Output the [X, Y] coordinate of the center of the cell containing the given text.  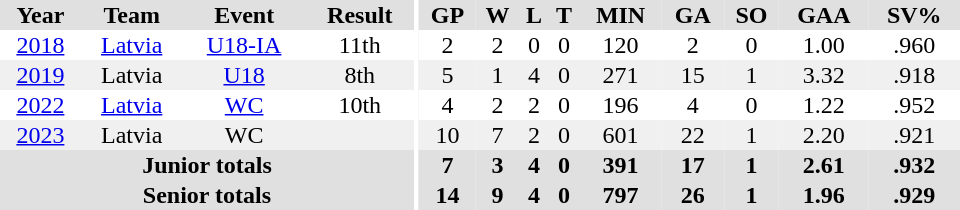
17 [693, 165]
3 [498, 165]
8th [360, 75]
Junior totals [207, 165]
.952 [914, 105]
15 [693, 75]
1.96 [824, 195]
2022 [40, 105]
Team [132, 15]
.918 [914, 75]
SO [752, 15]
196 [620, 105]
T [564, 15]
.932 [914, 165]
3.32 [824, 75]
601 [620, 135]
.929 [914, 195]
SV% [914, 15]
26 [693, 195]
11th [360, 45]
W [498, 15]
120 [620, 45]
10th [360, 105]
1.00 [824, 45]
Year [40, 15]
.921 [914, 135]
GP [448, 15]
2023 [40, 135]
2.20 [824, 135]
271 [620, 75]
.960 [914, 45]
Event [244, 15]
391 [620, 165]
U18-IA [244, 45]
MIN [620, 15]
2019 [40, 75]
Senior totals [207, 195]
L [534, 15]
GAA [824, 15]
1.22 [824, 105]
GA [693, 15]
14 [448, 195]
9 [498, 195]
2018 [40, 45]
10 [448, 135]
2.61 [824, 165]
797 [620, 195]
U18 [244, 75]
22 [693, 135]
Result [360, 15]
5 [448, 75]
